Search for the cell housing the specified text and yield its (x, y) center coordinate. 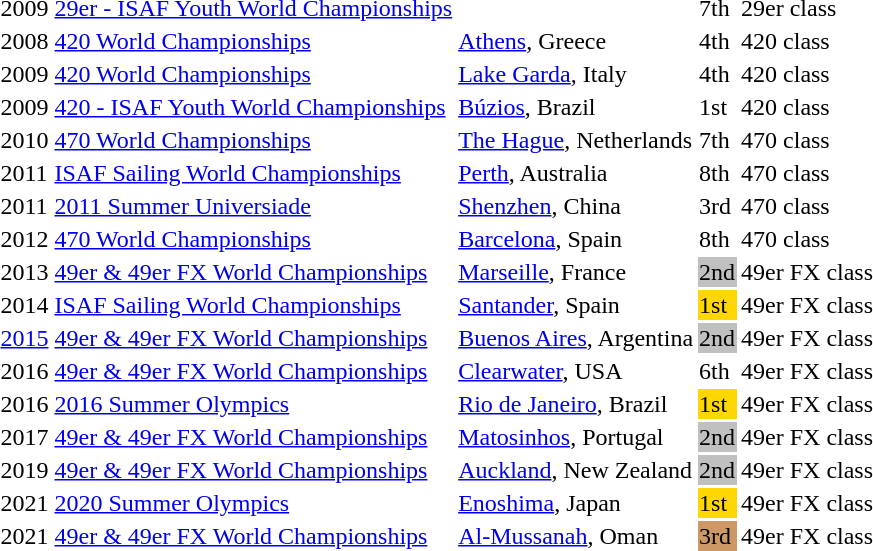
2016 Summer Olympics (254, 404)
Enoshima, Japan (576, 503)
2020 Summer Olympics (254, 503)
2011 Summer Universiade (254, 206)
Matosinhos, Portugal (576, 437)
7th (718, 140)
Clearwater, USA (576, 371)
The Hague, Netherlands (576, 140)
Perth, Australia (576, 173)
Rio de Janeiro, Brazil (576, 404)
Marseille, France (576, 272)
Santander, Spain (576, 305)
6th (718, 371)
Barcelona, Spain (576, 239)
Lake Garda, Italy (576, 74)
Athens, Greece (576, 41)
Buenos Aires, Argentina (576, 338)
Al-Mussanah, Oman (576, 536)
Auckland, New Zealand (576, 470)
420 - ISAF Youth World Championships (254, 107)
Shenzhen, China (576, 206)
Búzios, Brazil (576, 107)
